Capture the cell that displays the provided text and extract its (x, y) central coordinate. 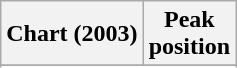
Chart (2003) (72, 34)
Peakposition (189, 34)
